From the cell containing the given text, extract its center point as [X, Y] coordinate. 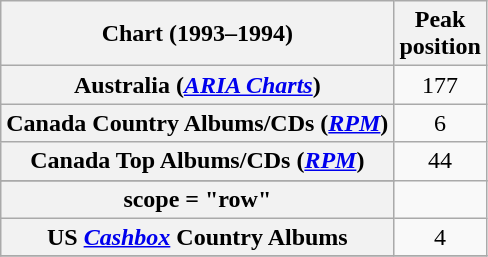
6 [440, 123]
44 [440, 161]
US Cashbox Country Albums [198, 237]
177 [440, 85]
Canada Top Albums/CDs (RPM) [198, 161]
Canada Country Albums/CDs (RPM) [198, 123]
scope = "row" [198, 199]
4 [440, 237]
Peakposition [440, 34]
Australia (ARIA Charts) [198, 85]
Chart (1993–1994) [198, 34]
